Identify which cell holds the provided text, then report its [X, Y] central coordinate. 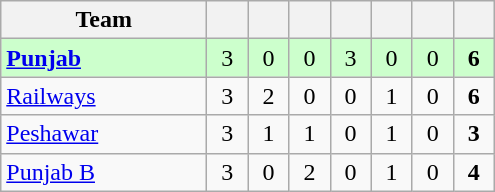
Punjab [104, 58]
Railways [104, 96]
Punjab B [104, 172]
Peshawar [104, 134]
Team [104, 20]
4 [474, 172]
